From the cell containing the given text, extract its center point as [x, y] coordinate. 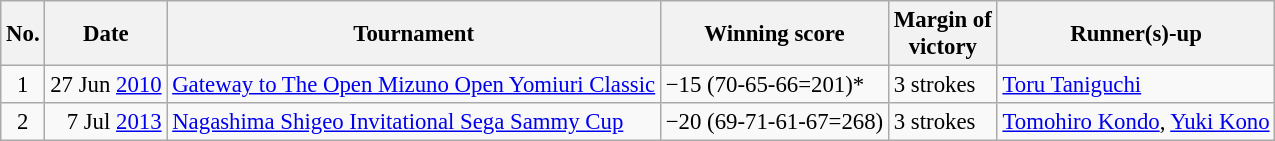
Tomohiro Kondo, Yuki Kono [1136, 122]
7 Jul 2013 [106, 122]
No. [23, 34]
Tournament [414, 34]
Runner(s)-up [1136, 34]
1 [23, 85]
−15 (70-65-66=201)* [774, 85]
2 [23, 122]
Winning score [774, 34]
Nagashima Shigeo Invitational Sega Sammy Cup [414, 122]
−20 (69-71-61-67=268) [774, 122]
Gateway to The Open Mizuno Open Yomiuri Classic [414, 85]
Margin ofvictory [942, 34]
Toru Taniguchi [1136, 85]
Date [106, 34]
27 Jun 2010 [106, 85]
